Extract the (X, Y) coordinate from the center of the cell holding the provided text.  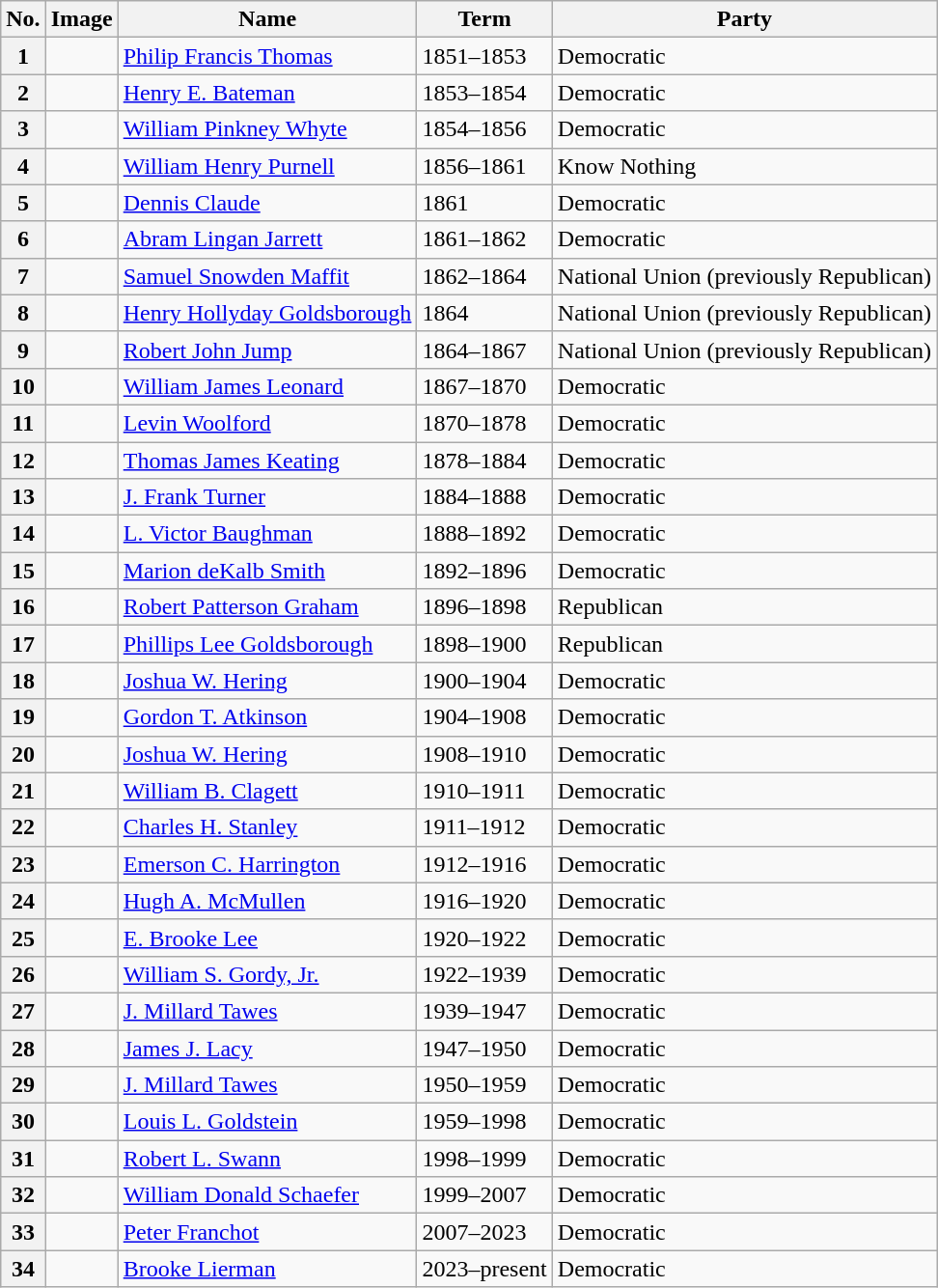
1864–1867 (484, 350)
4 (23, 166)
Samuel Snowden Maffit (267, 276)
William Donald Schaefer (267, 1195)
12 (23, 461)
6 (23, 239)
23 (23, 864)
1854–1856 (484, 129)
1864 (484, 313)
1922–1939 (484, 974)
10 (23, 386)
9 (23, 350)
Emerson C. Harrington (267, 864)
1870–1878 (484, 423)
15 (23, 571)
31 (23, 1159)
1950–1959 (484, 1085)
13 (23, 497)
1892–1896 (484, 571)
Robert L. Swann (267, 1159)
Marion deKalb Smith (267, 571)
Gordon T. Atkinson (267, 717)
1861 (484, 203)
22 (23, 827)
1853–1854 (484, 93)
William Henry Purnell (267, 166)
Dennis Claude (267, 203)
L. Victor Baughman (267, 534)
1900–1904 (484, 681)
1908–1910 (484, 754)
1856–1861 (484, 166)
24 (23, 901)
20 (23, 754)
1999–2007 (484, 1195)
E. Brooke Lee (267, 938)
1959–1998 (484, 1122)
Brooke Lierman (267, 1269)
1947–1950 (484, 1048)
1912–1916 (484, 864)
29 (23, 1085)
21 (23, 791)
1920–1922 (484, 938)
1916–1920 (484, 901)
19 (23, 717)
James J. Lacy (267, 1048)
3 (23, 129)
Hugh A. McMullen (267, 901)
Name (267, 19)
1998–1999 (484, 1159)
27 (23, 1011)
28 (23, 1048)
Image (81, 19)
7 (23, 276)
1861–1862 (484, 239)
5 (23, 203)
Louis L. Goldstein (267, 1122)
Philip Francis Thomas (267, 56)
2007–2023 (484, 1232)
William James Leonard (267, 386)
William B. Clagett (267, 791)
1904–1908 (484, 717)
34 (23, 1269)
Term (484, 19)
Henry E. Bateman (267, 93)
Peter Franchot (267, 1232)
J. Frank Turner (267, 497)
Robert Patterson Graham (267, 607)
30 (23, 1122)
Henry Hollyday Goldsborough (267, 313)
2 (23, 93)
1910–1911 (484, 791)
Phillips Lee Goldsborough (267, 644)
William Pinkney Whyte (267, 129)
Thomas James Keating (267, 461)
Abram Lingan Jarrett (267, 239)
1911–1912 (484, 827)
26 (23, 974)
Know Nothing (744, 166)
1878–1884 (484, 461)
1939–1947 (484, 1011)
Robert John Jump (267, 350)
18 (23, 681)
1888–1892 (484, 534)
16 (23, 607)
17 (23, 644)
1851–1853 (484, 56)
Charles H. Stanley (267, 827)
Party (744, 19)
1896–1898 (484, 607)
1 (23, 56)
No. (23, 19)
1862–1864 (484, 276)
William S. Gordy, Jr. (267, 974)
14 (23, 534)
11 (23, 423)
8 (23, 313)
Levin Woolford (267, 423)
33 (23, 1232)
25 (23, 938)
1898–1900 (484, 644)
1884–1888 (484, 497)
1867–1870 (484, 386)
2023–present (484, 1269)
32 (23, 1195)
